Determine the (X, Y) coordinate at the center of the cell enclosing the given text.  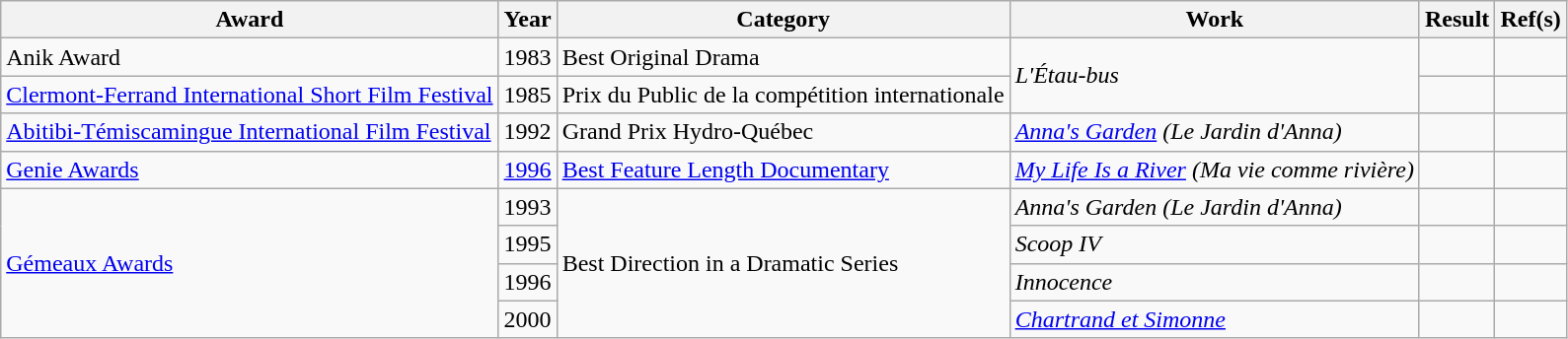
Chartrand et Simonne (1214, 319)
1992 (527, 132)
Genie Awards (250, 169)
Abitibi-Témiscamingue International Film Festival (250, 132)
Award (250, 20)
2000 (527, 319)
Innocence (1214, 282)
1985 (527, 95)
Grand Prix Hydro-Québec (784, 132)
Year (527, 20)
Anik Award (250, 57)
Best Original Drama (784, 57)
1993 (527, 207)
Best Direction in a Dramatic Series (784, 263)
Gémeaux Awards (250, 263)
1995 (527, 244)
Work (1214, 20)
Ref(s) (1531, 20)
Prix du Public de la compétition internationale (784, 95)
1983 (527, 57)
Result (1456, 20)
Category (784, 20)
L'Étau-bus (1214, 76)
Scoop IV (1214, 244)
Clermont-Ferrand International Short Film Festival (250, 95)
My Life Is a River (Ma vie comme rivière) (1214, 169)
Best Feature Length Documentary (784, 169)
